Capture the cell that displays the provided text and extract its (x, y) central coordinate. 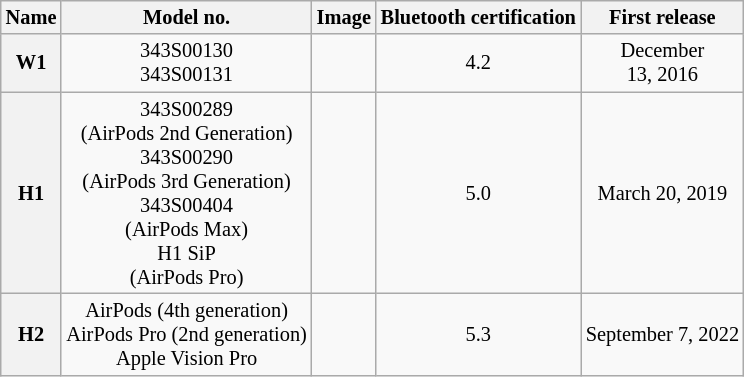
December13, 2016 (662, 63)
5.0 (478, 193)
September 7, 2022 (662, 334)
W1 (32, 63)
Model no. (186, 17)
343S00289(AirPods 2nd Generation)343S00290(AirPods 3rd Generation)343S00404(AirPods Max)H1 SiP(AirPods Pro) (186, 193)
AirPods (4th generation)AirPods Pro (2nd generation)Apple Vision Pro (186, 334)
343S00130343S00131 (186, 63)
H2 (32, 334)
First release (662, 17)
Image (344, 17)
4.2 (478, 63)
5.3 (478, 334)
H1 (32, 193)
Bluetooth certification (478, 17)
Name (32, 17)
March 20, 2019 (662, 193)
